Locate the cell with the specified text and output its (X, Y) center coordinate. 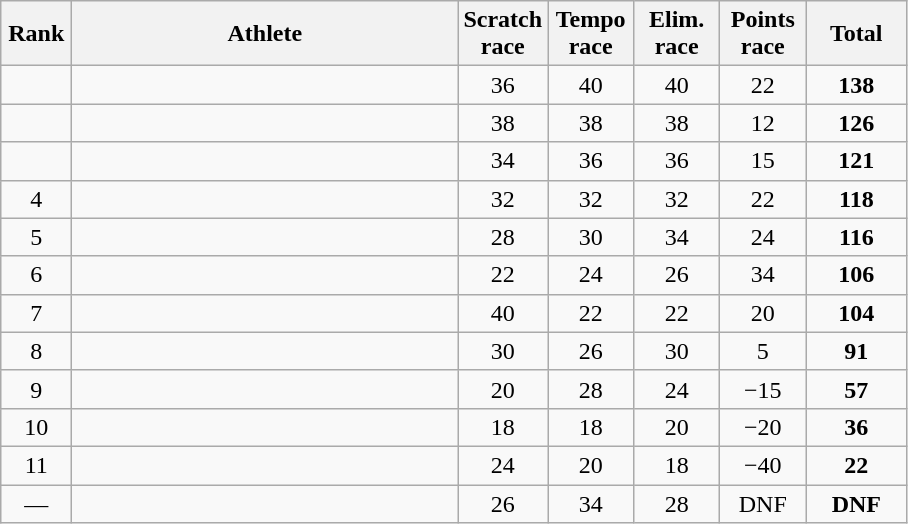
Scratchrace (503, 34)
−20 (763, 427)
Athlete (265, 34)
118 (856, 199)
104 (856, 313)
57 (856, 389)
15 (763, 161)
116 (856, 237)
12 (763, 123)
Pointsrace (763, 34)
7 (36, 313)
138 (856, 85)
9 (36, 389)
126 (856, 123)
106 (856, 275)
11 (36, 465)
−40 (763, 465)
91 (856, 351)
Elim.race (677, 34)
121 (856, 161)
−15 (763, 389)
6 (36, 275)
Temporace (591, 34)
— (36, 503)
Rank (36, 34)
Total (856, 34)
4 (36, 199)
10 (36, 427)
8 (36, 351)
